Scan for the cell matching the given text and deliver its (x, y) coordinate at center. 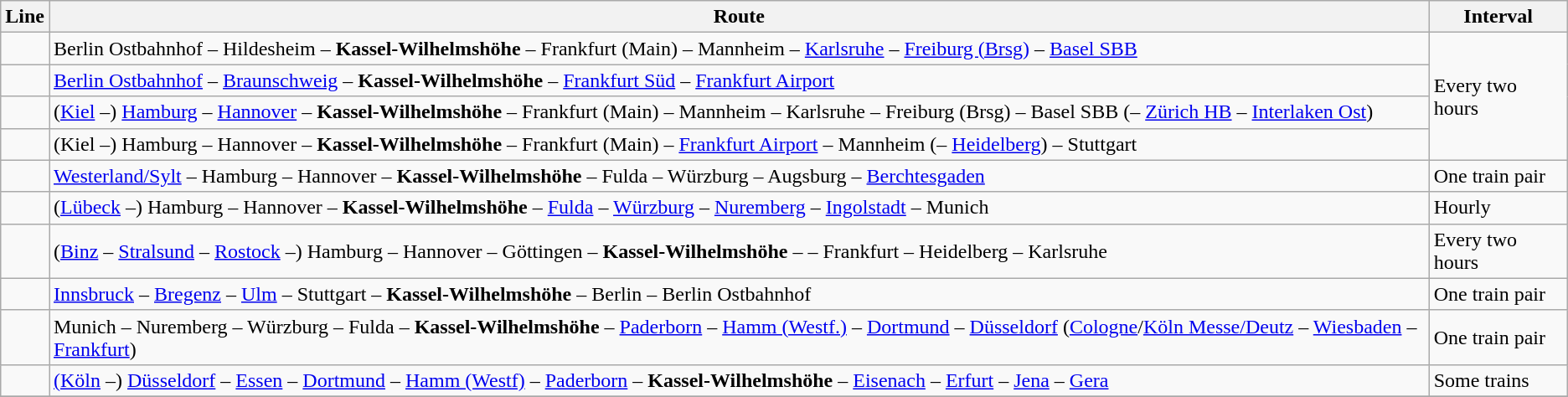
Innsbruck – Bregenz – Ulm – Stuttgart – Kassel-Wilhelmshöhe – Berlin – Berlin Ostbahnhof (739, 294)
Route (739, 17)
(Binz – Stralsund – Rostock –) Hamburg – Hannover – Göttingen – Kassel-Wilhelmshöhe – – Frankfurt – Heidelberg – Karlsruhe (739, 251)
Some trains (1498, 380)
Berlin Ostbahnhof – Hildesheim – Kassel-Wilhelmshöhe – Frankfurt (Main) – Mannheim – Karlsruhe – Freiburg (Brsg) – Basel SBB (739, 49)
(Lübeck –) Hamburg – Hannover – Kassel-Wilhelmshöhe – Fulda – Würzburg – Nuremberg – Ingolstadt – Munich (739, 208)
Berlin Ostbahnhof – Braunschweig – Kassel-Wilhelmshöhe – Frankfurt Süd – Frankfurt Airport (739, 80)
(Köln –) Düsseldorf – Essen – Dortmund – Hamm (Westf) – Paderborn – Kassel-Wilhelmshöhe – Eisenach – Erfurt – Jena – Gera (739, 380)
Line (25, 17)
Hourly (1498, 208)
Interval (1498, 17)
(Kiel –) Hamburg – Hannover – Kassel-Wilhelmshöhe – Frankfurt (Main) – Frankfurt Airport – Mannheim (– Heidelberg) – Stuttgart (739, 144)
Westerland/Sylt – Hamburg – Hannover – Kassel-Wilhelmshöhe – Fulda – Würzburg – Augsburg – Berchtesgaden (739, 176)
